Determine the (X, Y) coordinate at the center of the cell enclosing the given text.  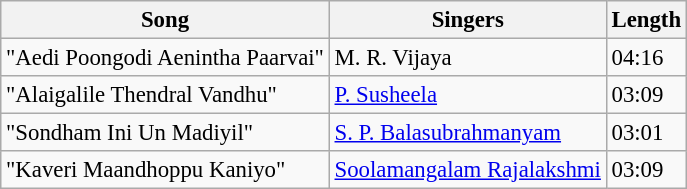
"Aedi Poongodi Aenintha Paarvai" (165, 58)
"Alaigalile Thendral Vandhu" (165, 95)
M. R. Vijaya (468, 58)
Singers (468, 20)
Soolamangalam Rajalakshmi (468, 170)
04:16 (646, 58)
P. Susheela (468, 95)
"Sondham Ini Un Madiyil" (165, 133)
Song (165, 20)
Length (646, 20)
"Kaveri Maandhoppu Kaniyo" (165, 170)
S. P. Balasubrahmanyam (468, 133)
03:01 (646, 133)
